Pinpoint the cell where the given text exists, returning its [x, y] midpoint coordinate. 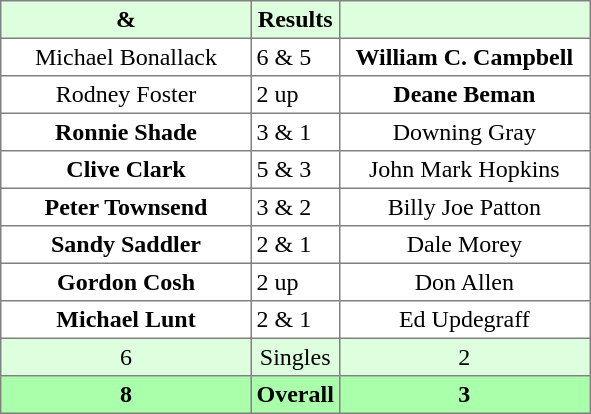
Ed Updegraff [464, 320]
6 [126, 357]
5 & 3 [295, 170]
Ronnie Shade [126, 132]
Michael Bonallack [126, 57]
Clive Clark [126, 170]
6 & 5 [295, 57]
& [126, 20]
John Mark Hopkins [464, 170]
3 & 1 [295, 132]
Deane Beman [464, 95]
Overall [295, 395]
8 [126, 395]
Results [295, 20]
Michael Lunt [126, 320]
Sandy Saddler [126, 245]
Singles [295, 357]
William C. Campbell [464, 57]
3 & 2 [295, 207]
Dale Morey [464, 245]
Don Allen [464, 282]
3 [464, 395]
2 [464, 357]
Peter Townsend [126, 207]
Downing Gray [464, 132]
Rodney Foster [126, 95]
Gordon Cosh [126, 282]
Billy Joe Patton [464, 207]
